Find where the given text appears and provide that cell's center as [X, Y] coordinate. 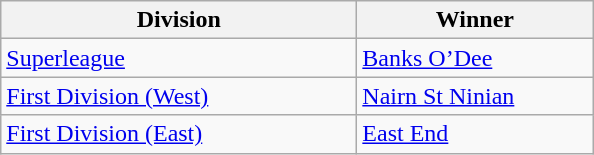
Division [179, 20]
First Division (West) [179, 96]
Banks O’Dee [475, 58]
Winner [475, 20]
First Division (East) [179, 134]
Nairn St Ninian [475, 96]
Superleague [179, 58]
East End [475, 134]
